Detect which cell encompasses the target text, then output its (X, Y) center coordinate. 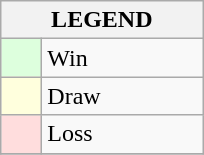
LEGEND (102, 20)
Draw (122, 96)
Win (122, 58)
Loss (122, 134)
